Return the [X, Y] coordinate for the center point of the cell that contains the specified text.  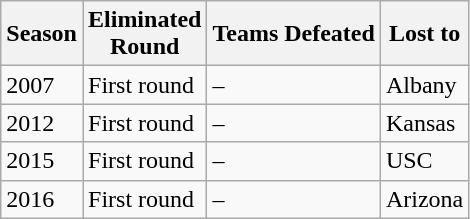
EliminatedRound [144, 34]
Kansas [424, 123]
Teams Defeated [294, 34]
2015 [42, 161]
USC [424, 161]
Lost to [424, 34]
2016 [42, 199]
Season [42, 34]
2012 [42, 123]
Arizona [424, 199]
Albany [424, 85]
2007 [42, 85]
